Determine the (x, y) coordinate at the center of the cell enclosing the given text.  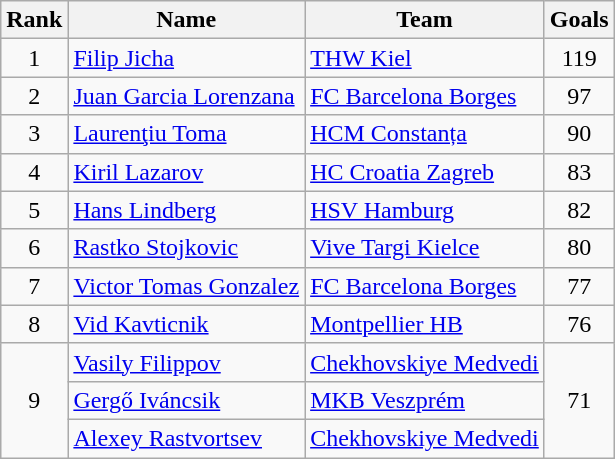
97 (579, 96)
Vid Kavticnik (186, 324)
Team (425, 20)
5 (34, 210)
9 (34, 400)
Montpellier HB (425, 324)
3 (34, 134)
Name (186, 20)
76 (579, 324)
HSV Hamburg (425, 210)
THW Kiel (425, 58)
83 (579, 172)
Rank (34, 20)
80 (579, 248)
2 (34, 96)
7 (34, 286)
Vive Targi Kielce (425, 248)
8 (34, 324)
MKB Veszprém (425, 400)
119 (579, 58)
Goals (579, 20)
6 (34, 248)
Vasily Filippov (186, 362)
HC Croatia Zagreb (425, 172)
Kiril Lazarov (186, 172)
Alexey Rastvortsev (186, 438)
82 (579, 210)
HCM Constanța (425, 134)
Hans Lindberg (186, 210)
77 (579, 286)
Filip Jicha (186, 58)
71 (579, 400)
Victor Tomas Gonzalez (186, 286)
4 (34, 172)
Laurenţiu Toma (186, 134)
Juan Garcia Lorenzana (186, 96)
Gergő Iváncsik (186, 400)
Rastko Stojkovic (186, 248)
1 (34, 58)
90 (579, 134)
